Provide the [X, Y] coordinate of the cell's center where the given text is located.  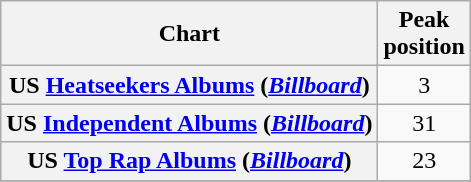
23 [424, 161]
US Top Rap Albums (Billboard) [190, 161]
US Independent Albums (Billboard) [190, 123]
US Heatseekers Albums (Billboard) [190, 85]
Chart [190, 34]
3 [424, 85]
Peakposition [424, 34]
31 [424, 123]
